Return (X, Y) of the center of cell containing provided text 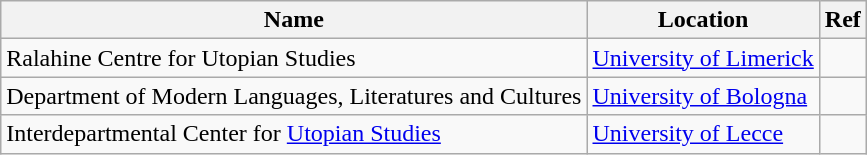
Interdepartmental Center for Utopian Studies (294, 134)
Ralahine Centre for Utopian Studies (294, 58)
Name (294, 20)
University of Limerick (703, 58)
University of Lecce (703, 134)
Department of Modern Languages, Literatures and Cultures (294, 96)
Location (703, 20)
Ref (842, 20)
University of Bologna (703, 96)
